Pinpoint the cell where the given text exists, returning its (X, Y) midpoint coordinate. 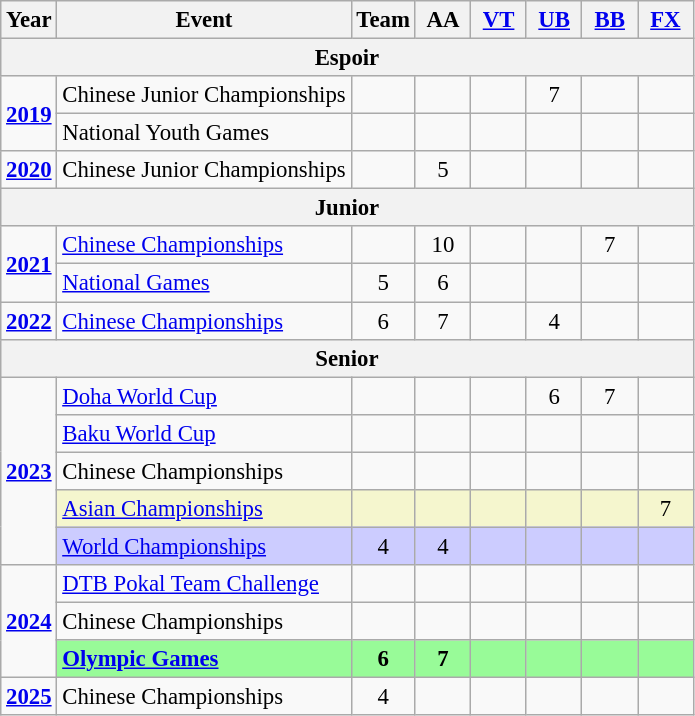
Senior (347, 358)
Team (383, 20)
Event (204, 20)
Year (29, 20)
Espoir (347, 58)
National Youth Games (204, 133)
10 (443, 245)
2023 (29, 471)
DTB Pokal Team Challenge (204, 584)
2022 (29, 321)
2025 (29, 697)
AA (443, 20)
FX (666, 20)
VT (499, 20)
UB (554, 20)
2024 (29, 622)
2020 (29, 170)
Asian Championships (204, 509)
BB (610, 20)
Junior (347, 208)
Olympic Games (204, 659)
National Games (204, 283)
World Championships (204, 546)
2019 (29, 114)
Doha World Cup (204, 396)
Baku World Cup (204, 433)
2021 (29, 264)
